Locate the cell with the specified text and output its (X, Y) center coordinate. 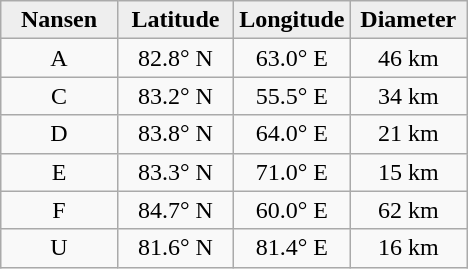
81.4° E (292, 248)
83.3° N (175, 172)
81.6° N (175, 248)
46 km (408, 58)
71.0° E (292, 172)
21 km (408, 134)
60.0° E (292, 210)
C (59, 96)
Longitude (292, 20)
U (59, 248)
63.0° E (292, 58)
64.0° E (292, 134)
A (59, 58)
84.7° N (175, 210)
83.2° N (175, 96)
F (59, 210)
Nansen (59, 20)
62 km (408, 210)
E (59, 172)
Diameter (408, 20)
34 km (408, 96)
55.5° E (292, 96)
Latitude (175, 20)
82.8° N (175, 58)
15 km (408, 172)
83.8° N (175, 134)
16 km (408, 248)
D (59, 134)
